Capture the cell that displays the provided text and extract its [X, Y] central coordinate. 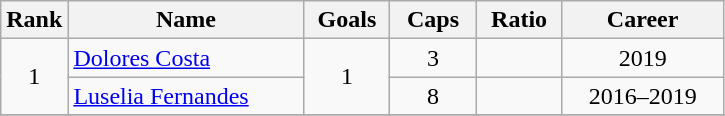
3 [433, 58]
Name [186, 20]
Dolores Costa [186, 58]
Rank [34, 20]
2016–2019 [642, 96]
Ratio [519, 20]
8 [433, 96]
2019 [642, 58]
Luselia Fernandes [186, 96]
Caps [433, 20]
Goals [347, 20]
Career [642, 20]
